Return the (x, y) coordinate for the center point of the cell that contains the specified text.  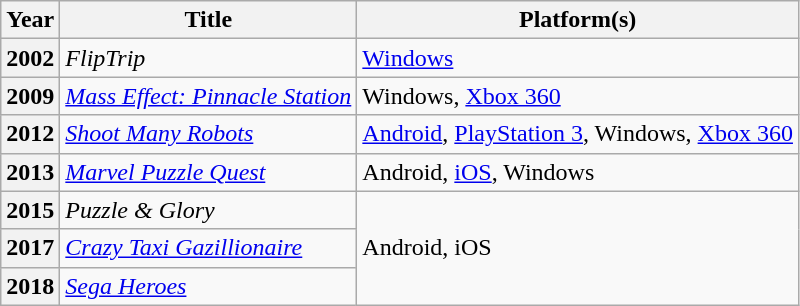
2012 (30, 134)
Android, iOS, Windows (578, 172)
Android, iOS (578, 248)
2018 (30, 286)
FlipTrip (208, 58)
2015 (30, 210)
Windows, Xbox 360 (578, 96)
Android, PlayStation 3, Windows, Xbox 360 (578, 134)
2002 (30, 58)
Title (208, 20)
2009 (30, 96)
2013 (30, 172)
Year (30, 20)
Sega Heroes (208, 286)
Shoot Many Robots (208, 134)
Platform(s) (578, 20)
Windows (578, 58)
Crazy Taxi Gazillionaire (208, 248)
Mass Effect: Pinnacle Station (208, 96)
Marvel Puzzle Quest (208, 172)
Puzzle & Glory (208, 210)
2017 (30, 248)
